From the cell containing the given text, extract its center point as (x, y) coordinate. 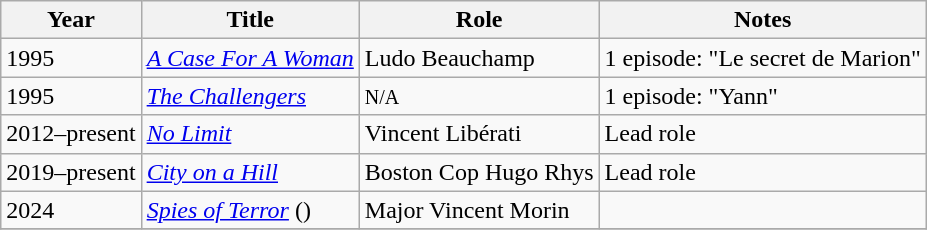
1 episode: "Le secret de Marion" (762, 58)
2012–present (71, 134)
Notes (762, 20)
Spies of Terror () (250, 210)
No Limit (250, 134)
2019–present (71, 172)
Role (479, 20)
2024 (71, 210)
A Case For A Woman (250, 58)
Title (250, 20)
1 episode: "Yann" (762, 96)
N/A (479, 96)
Major Vincent Morin (479, 210)
Ludo Beauchamp (479, 58)
City on a Hill (250, 172)
Vincent Libérati (479, 134)
Year (71, 20)
Boston Cop Hugo Rhys (479, 172)
The Challengers (250, 96)
